Search for the cell housing the specified text and yield its (x, y) center coordinate. 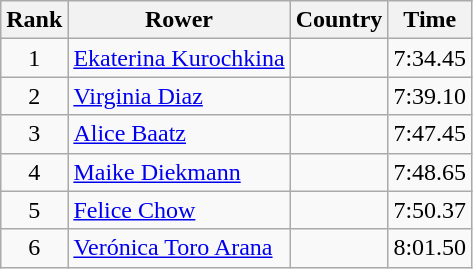
7:47.45 (430, 134)
7:48.65 (430, 172)
Rank (34, 20)
1 (34, 58)
5 (34, 210)
7:39.10 (430, 96)
7:34.45 (430, 58)
Time (430, 20)
Alice Baatz (179, 134)
Maike Diekmann (179, 172)
6 (34, 248)
7:50.37 (430, 210)
Ekaterina Kurochkina (179, 58)
Felice Chow (179, 210)
Country (339, 20)
Rower (179, 20)
4 (34, 172)
3 (34, 134)
8:01.50 (430, 248)
Verónica Toro Arana (179, 248)
2 (34, 96)
Virginia Diaz (179, 96)
